Return (x, y) of the center of cell containing provided text 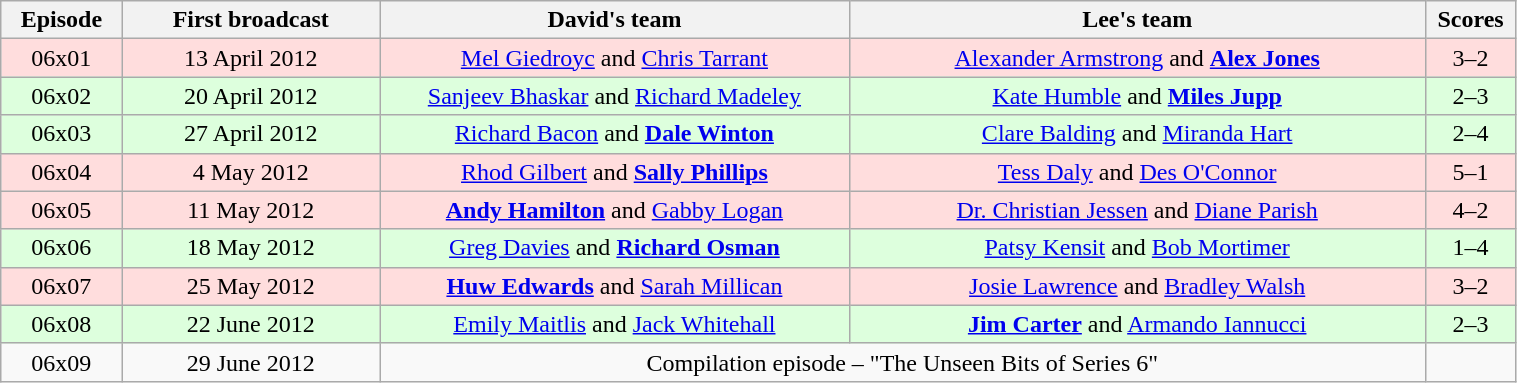
Huw Edwards and Sarah Millican (615, 286)
06x08 (62, 324)
David's team (615, 20)
Emily Maitlis and Jack Whitehall (615, 324)
Compilation episode – "The Unseen Bits of Series 6" (903, 362)
Andy Hamilton and Gabby Logan (615, 210)
06x02 (62, 96)
4–2 (1470, 210)
Josie Lawrence and Bradley Walsh (1137, 286)
Tess Daly and Des O'Connor (1137, 172)
Dr. Christian Jessen and Diane Parish (1137, 210)
Mel Giedroyc and Chris Tarrant (615, 58)
06x07 (62, 286)
06x09 (62, 362)
29 June 2012 (251, 362)
06x05 (62, 210)
06x01 (62, 58)
Greg Davies and Richard Osman (615, 248)
1–4 (1470, 248)
06x06 (62, 248)
11 May 2012 (251, 210)
18 May 2012 (251, 248)
Richard Bacon and Dale Winton (615, 134)
06x03 (62, 134)
2–4 (1470, 134)
4 May 2012 (251, 172)
5–1 (1470, 172)
25 May 2012 (251, 286)
Sanjeev Bhaskar and Richard Madeley (615, 96)
06x04 (62, 172)
First broadcast (251, 20)
Patsy Kensit and Bob Mortimer (1137, 248)
Alexander Armstrong and Alex Jones (1137, 58)
Scores (1470, 20)
13 April 2012 (251, 58)
Jim Carter and Armando Iannucci (1137, 324)
22 June 2012 (251, 324)
Episode (62, 20)
Lee's team (1137, 20)
Kate Humble and Miles Jupp (1137, 96)
Clare Balding and Miranda Hart (1137, 134)
27 April 2012 (251, 134)
Rhod Gilbert and Sally Phillips (615, 172)
20 April 2012 (251, 96)
